Return the (x, y) coordinate for the center point of the cell that contains the specified text.  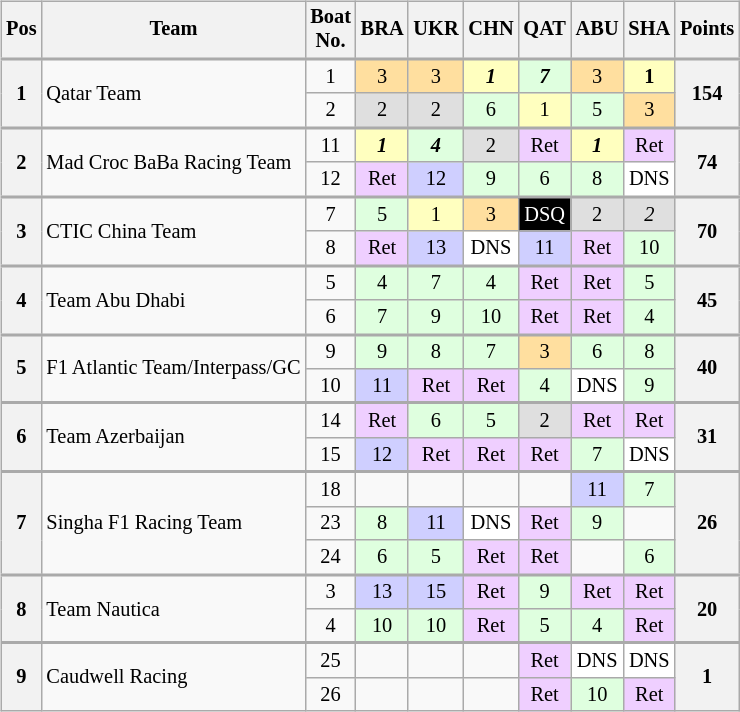
45 (707, 300)
QAT (544, 30)
BoatNo. (330, 30)
Qatar Team (173, 94)
DSQ (544, 214)
ABU (598, 30)
24 (330, 557)
Caudwell Racing (173, 677)
Team Nautica (173, 608)
SHA (649, 30)
25 (330, 660)
Team Abu Dhabi (173, 300)
40 (707, 368)
Pos (21, 30)
23 (330, 523)
Team Azerbaijan (173, 438)
CTIC China Team (173, 232)
CHN (490, 30)
UKR (436, 30)
Singha F1 Racing Team (173, 523)
154 (707, 94)
14 (330, 420)
Points (707, 30)
Team (173, 30)
BRA (382, 30)
18 (330, 489)
Mad Croc BaBa Racing Team (173, 162)
70 (707, 232)
74 (707, 162)
20 (707, 608)
31 (707, 438)
F1 Atlantic Team/Interpass/GC (173, 368)
